Extract the (X, Y) coordinate from the center of the cell holding the provided text.  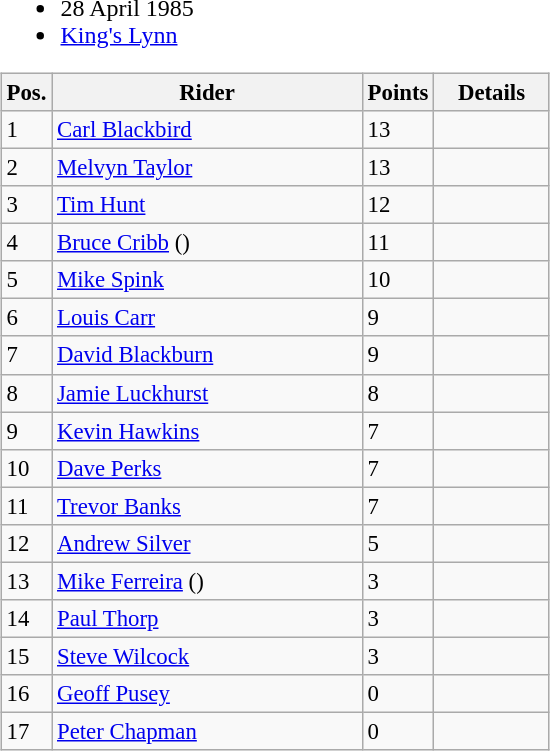
Jamie Luckhurst (208, 393)
16 (26, 694)
Pos. (26, 92)
Dave Perks (208, 468)
4 (26, 243)
Andrew Silver (208, 543)
Peter Chapman (208, 731)
Tim Hunt (208, 205)
Mike Spink (208, 280)
Melvyn Taylor (208, 167)
Rider (208, 92)
Louis Carr (208, 318)
Carl Blackbird (208, 130)
Steve Wilcock (208, 656)
Trevor Banks (208, 506)
Kevin Hawkins (208, 431)
1 (26, 130)
15 (26, 656)
14 (26, 619)
Mike Ferreira () (208, 581)
Details (492, 92)
2 (26, 167)
Geoff Pusey (208, 694)
Bruce Cribb () (208, 243)
6 (26, 318)
Paul Thorp (208, 619)
David Blackburn (208, 355)
17 (26, 731)
Points (398, 92)
